Detect which cell encompasses the target text, then output its [x, y] center coordinate. 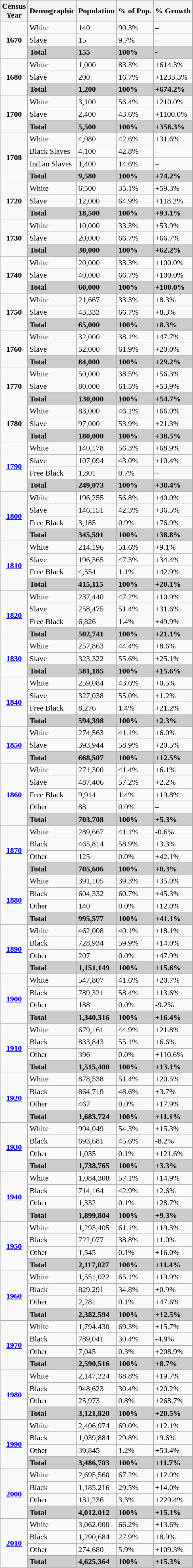
+8.6% [173, 646]
39,845 [96, 1450]
+38.8% [173, 535]
+42.1% [173, 856]
1820 [14, 615]
728,934 [96, 943]
1750 [14, 312]
2,400 [96, 114]
+35.0% [173, 881]
323,322 [96, 659]
259,084 [96, 683]
+15.1% [173, 1512]
2010 [14, 1543]
+10.4% [173, 461]
% of Pop. [135, 11]
107,094 [96, 461]
1708 [14, 157]
+25.1% [173, 659]
Indian Slaves [52, 163]
2,117,027 [96, 1265]
547,807 [96, 980]
1,332 [96, 1203]
69.0% [135, 1426]
67.2% [135, 1475]
+62.2% [173, 250]
+47.7% [173, 337]
1700 [14, 114]
415,115 [96, 584]
12,000 [96, 201]
38.5% [135, 374]
43,333 [96, 312]
53.9% [135, 424]
56.8% [135, 498]
1810 [14, 566]
+6.1% [173, 770]
+109.3% [173, 1549]
3.3% [135, 1500]
+28.7% [173, 1203]
0.3% [135, 1351]
1,515,400 [96, 1067]
948,623 [96, 1389]
+14.9% [173, 1178]
391,105 [96, 881]
64.9% [135, 201]
1980 [14, 1395]
+19.9% [173, 1277]
+66.7% [173, 238]
467 [96, 1104]
594,398 [96, 720]
+9.1% [173, 547]
1900 [14, 999]
789,041 [96, 1339]
1,899,804 [96, 1215]
2000 [14, 1494]
+76.9% [173, 522]
396 [96, 1054]
+18.1% [173, 931]
6,500 [96, 189]
+1233.3% [173, 77]
50,000 [96, 374]
249,073 [96, 485]
8,276 [96, 708]
% Growth [173, 11]
1,290,684 [96, 1537]
995,577 [96, 918]
604,332 [96, 894]
257,863 [96, 646]
1,293,405 [96, 1228]
1850 [14, 745]
274,563 [96, 733]
1940 [14, 1197]
+2.3% [173, 720]
1,545 [96, 1252]
207 [96, 955]
1760 [14, 349]
1,400 [96, 163]
+21.3% [173, 424]
2,382,594 [96, 1314]
61.9% [135, 349]
3,121,820 [96, 1413]
44.9% [135, 1030]
Demographic [52, 11]
345,591 [96, 535]
+11.1% [173, 1116]
51.6% [135, 547]
+0.9% [173, 1289]
1780 [14, 424]
+210.0% [173, 102]
+268.7% [173, 1401]
289,667 [96, 832]
4,080 [96, 139]
83.3% [135, 65]
2,695,560 [96, 1475]
42.3% [135, 510]
188 [96, 1005]
+8.7% [173, 1364]
25,973 [96, 1401]
+45.3% [173, 894]
55.6% [135, 659]
9,914 [96, 795]
+3.7% [173, 1091]
- [173, 52]
61.1% [135, 1228]
1910 [14, 1048]
1,738,765 [96, 1166]
258,475 [96, 609]
+56.3% [173, 374]
+12.1% [173, 1426]
+21.1% [173, 634]
+229.4% [173, 1500]
1800 [14, 516]
15 [96, 40]
+74.2% [173, 176]
196,255 [96, 498]
+19.3% [173, 1228]
878,538 [96, 1079]
+10.9% [173, 597]
+38.4% [173, 485]
327,038 [96, 696]
1730 [14, 238]
1840 [14, 702]
1950 [14, 1246]
+1.0% [173, 1240]
1670 [14, 40]
693,681 [96, 1141]
1,039,884 [96, 1438]
68.8% [135, 1376]
274,680 [96, 1549]
65.1% [135, 1277]
57.1% [135, 1178]
146,151 [96, 510]
1990 [14, 1444]
+2.2% [173, 782]
38.1% [135, 337]
3,100 [96, 102]
3,185 [96, 522]
55.1% [135, 1042]
65,000 [96, 324]
1,185,216 [96, 1487]
679,161 [96, 1030]
237,440 [96, 597]
58.4% [135, 993]
+11.4% [173, 1265]
40.1% [135, 931]
66.2% [135, 1524]
90.3% [135, 28]
47.3% [135, 559]
57.2% [135, 782]
+0.3% [173, 869]
271,300 [96, 770]
+13.1% [173, 1067]
5,500 [96, 126]
88 [96, 807]
1880 [14, 900]
46.1% [135, 411]
39.3% [135, 881]
3,062,000 [96, 1524]
581,185 [96, 671]
1890 [14, 949]
5.9% [135, 1549]
Black Slaves [52, 151]
47.2% [135, 597]
+110.6% [173, 1054]
465,814 [96, 844]
84,000 [96, 362]
155 [96, 52]
30,000 [96, 250]
+66.0% [173, 411]
829,291 [96, 1289]
1960 [14, 1296]
0.9% [135, 522]
+16.4% [173, 1017]
35.1% [135, 189]
131,236 [96, 1500]
125 [96, 856]
21,667 [96, 300]
+118.2% [173, 201]
+29.2% [173, 362]
196,365 [96, 559]
+2.6% [173, 1191]
+614.3% [173, 65]
833,843 [96, 1042]
1770 [14, 386]
1970 [14, 1345]
+34.4% [173, 559]
1.2% [135, 1450]
393,944 [96, 745]
59.9% [135, 943]
+1.2% [173, 696]
+5.3% [173, 819]
40,000 [96, 275]
-9.2% [173, 1005]
487,406 [96, 782]
42.8% [135, 151]
41.4% [135, 770]
2,590,516 [96, 1364]
+121.6% [173, 1154]
1790 [14, 467]
55.0% [135, 696]
80,000 [96, 386]
41.6% [135, 980]
0.7% [135, 473]
+1100.0% [173, 114]
+36.5% [173, 510]
+47.6% [173, 1302]
+20.0% [173, 349]
1870 [14, 850]
45.6% [135, 1141]
44.4% [135, 646]
705,606 [96, 869]
1,151,149 [96, 968]
1.1% [135, 572]
+19.8% [173, 795]
+15.7% [173, 1326]
+0.5% [173, 683]
48.6% [135, 1091]
+20.7% [173, 980]
4,012,012 [96, 1512]
1,794,430 [96, 1326]
CensusYear [14, 11]
+93.1% [173, 213]
+674.2% [173, 89]
1920 [14, 1098]
1930 [14, 1147]
+47.9% [173, 955]
+20.2% [173, 1389]
43.0% [135, 461]
42.6% [135, 139]
1,084,308 [96, 1178]
130,000 [96, 399]
502,741 [96, 634]
34.8% [135, 1289]
1,551,022 [96, 1277]
462,008 [96, 931]
60.7% [135, 894]
140,178 [96, 448]
1740 [14, 275]
994,049 [96, 1129]
+358.3% [173, 126]
668,507 [96, 758]
1,683,724 [96, 1116]
1,200 [96, 89]
703,708 [96, 819]
42.9% [135, 1191]
+54.7% [173, 399]
+11.7% [173, 1463]
+8.9% [173, 1537]
52,000 [96, 349]
4,100 [96, 151]
29.8% [135, 1438]
1860 [14, 795]
+9.6% [173, 1438]
-0.6% [173, 832]
-8.2% [173, 1141]
-4.9% [173, 1339]
+53.4% [173, 1450]
1,035 [96, 1154]
56.3% [135, 448]
27.9% [135, 1537]
+21.8% [173, 1030]
9.7% [135, 40]
0.8% [135, 1401]
722,077 [96, 1240]
1720 [14, 201]
+6.0% [173, 733]
180,000 [96, 436]
864,719 [96, 1091]
61.5% [135, 386]
4,554 [96, 572]
+40.0% [173, 498]
+19.7% [173, 1376]
14.6% [135, 163]
2,147,224 [96, 1376]
200 [96, 77]
6,826 [96, 621]
1,000 [96, 65]
3,486,703 [96, 1463]
60,000 [96, 287]
+68.9% [173, 448]
1,340,316 [96, 1017]
56.4% [135, 102]
9,580 [96, 176]
32,000 [96, 337]
69.3% [135, 1326]
2,406,974 [96, 1426]
38.8% [135, 1240]
97,000 [96, 424]
+49.9% [173, 621]
10,000 [96, 226]
1680 [14, 77]
2,281 [96, 1302]
29.5% [135, 1487]
83,000 [96, 411]
18,500 [96, 213]
+17.9% [173, 1104]
54.3% [135, 1129]
+208.9% [173, 1351]
214,196 [96, 547]
1830 [14, 659]
+20.1% [173, 584]
7,045 [96, 1351]
+42.9% [173, 572]
+59.3% [173, 189]
+9.3% [173, 1215]
+6.6% [173, 1042]
16.7% [135, 77]
4,625,364 [96, 1562]
+38.5% [173, 436]
714,164 [96, 1191]
+41.1% [173, 918]
+21.2% [173, 708]
789,321 [96, 993]
1,801 [96, 473]
+16.0% [173, 1252]
Population [96, 11]
